Return the (x, y) coordinate for the center point of the cell that contains the specified text.  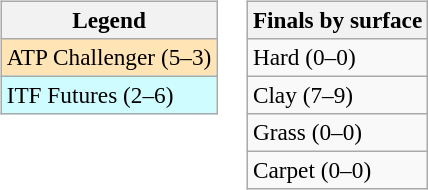
Hard (0–0) (337, 57)
Finals by surface (337, 20)
Grass (0–0) (337, 133)
Carpet (0–0) (337, 171)
ATP Challenger (5–3) (108, 57)
Legend (108, 20)
ITF Futures (2–6) (108, 95)
Clay (7–9) (337, 95)
